Return the (x, y) coordinate for the center point of the cell that contains the specified text.  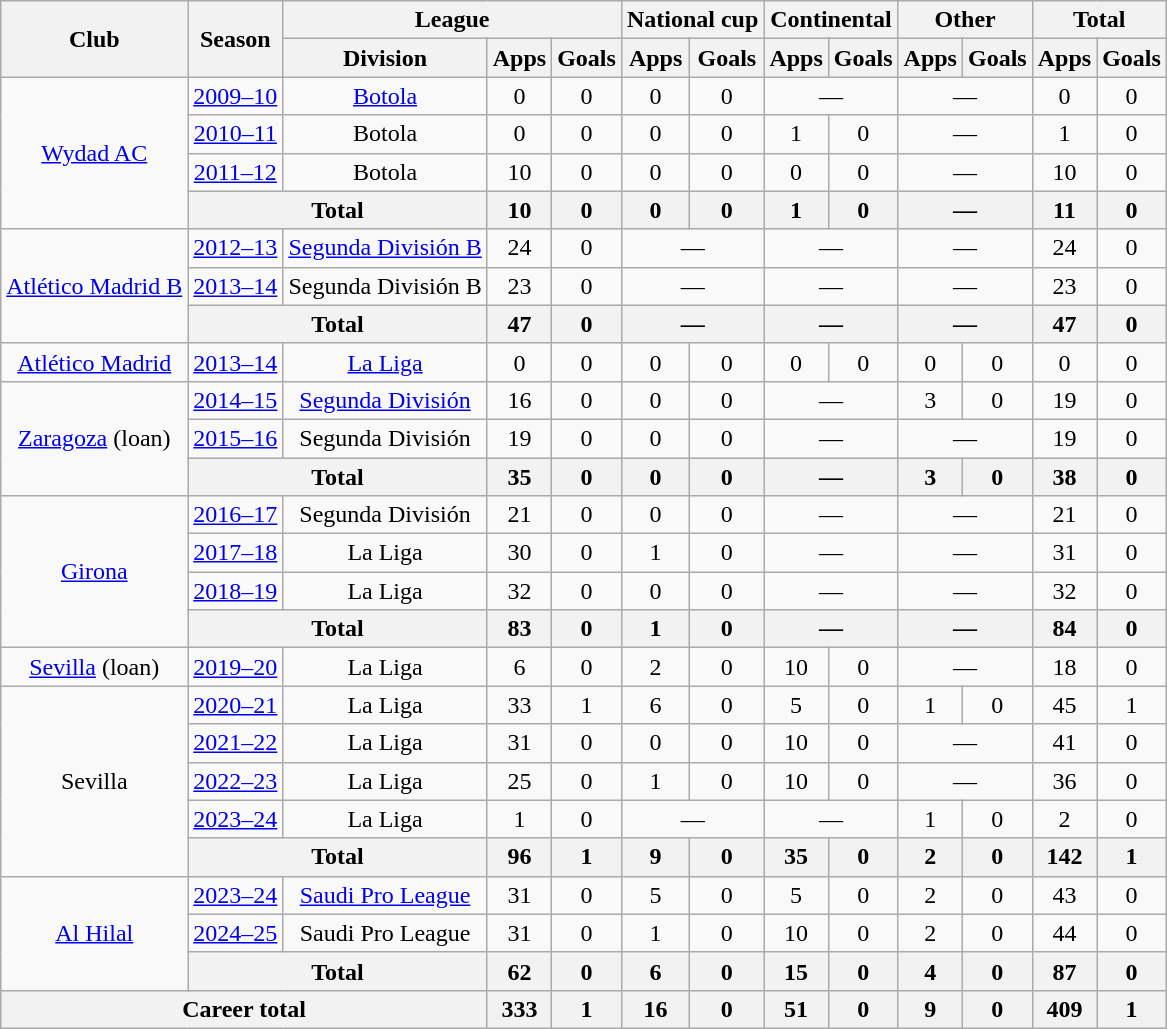
25 (519, 781)
2009–10 (236, 96)
96 (519, 857)
18 (1064, 667)
2014–15 (236, 400)
45 (1064, 705)
87 (1064, 971)
Other (965, 20)
2019–20 (236, 667)
83 (519, 629)
409 (1064, 1009)
2017–18 (236, 553)
333 (519, 1009)
Wydad AC (94, 153)
36 (1064, 781)
41 (1064, 743)
2018–19 (236, 591)
Zaragoza (loan) (94, 438)
11 (1064, 210)
51 (796, 1009)
2022–23 (236, 781)
2016–17 (236, 515)
142 (1064, 857)
Career total (244, 1009)
2011–12 (236, 172)
15 (796, 971)
62 (519, 971)
2024–25 (236, 933)
Continental (831, 20)
44 (1064, 933)
4 (930, 971)
33 (519, 705)
Atlético Madrid B (94, 286)
National cup (692, 20)
Season (236, 39)
Club (94, 39)
84 (1064, 629)
43 (1064, 895)
2020–21 (236, 705)
Sevilla (loan) (94, 667)
Sevilla (94, 781)
Girona (94, 572)
2012–13 (236, 248)
2021–22 (236, 743)
League (452, 20)
2015–16 (236, 438)
Division (385, 58)
Atlético Madrid (94, 362)
38 (1064, 477)
Al Hilal (94, 933)
2010–11 (236, 134)
30 (519, 553)
